Capture the cell that displays the provided text and extract its (x, y) central coordinate. 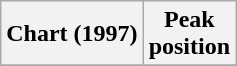
Chart (1997) (72, 34)
Peakposition (189, 34)
